Pinpoint the cell where the given text exists, returning its (X, Y) midpoint coordinate. 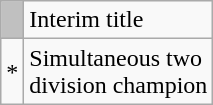
* (12, 72)
Interim title (118, 20)
Simultaneous two division champion (118, 72)
